From the cell containing the given text, extract its center point as [X, Y] coordinate. 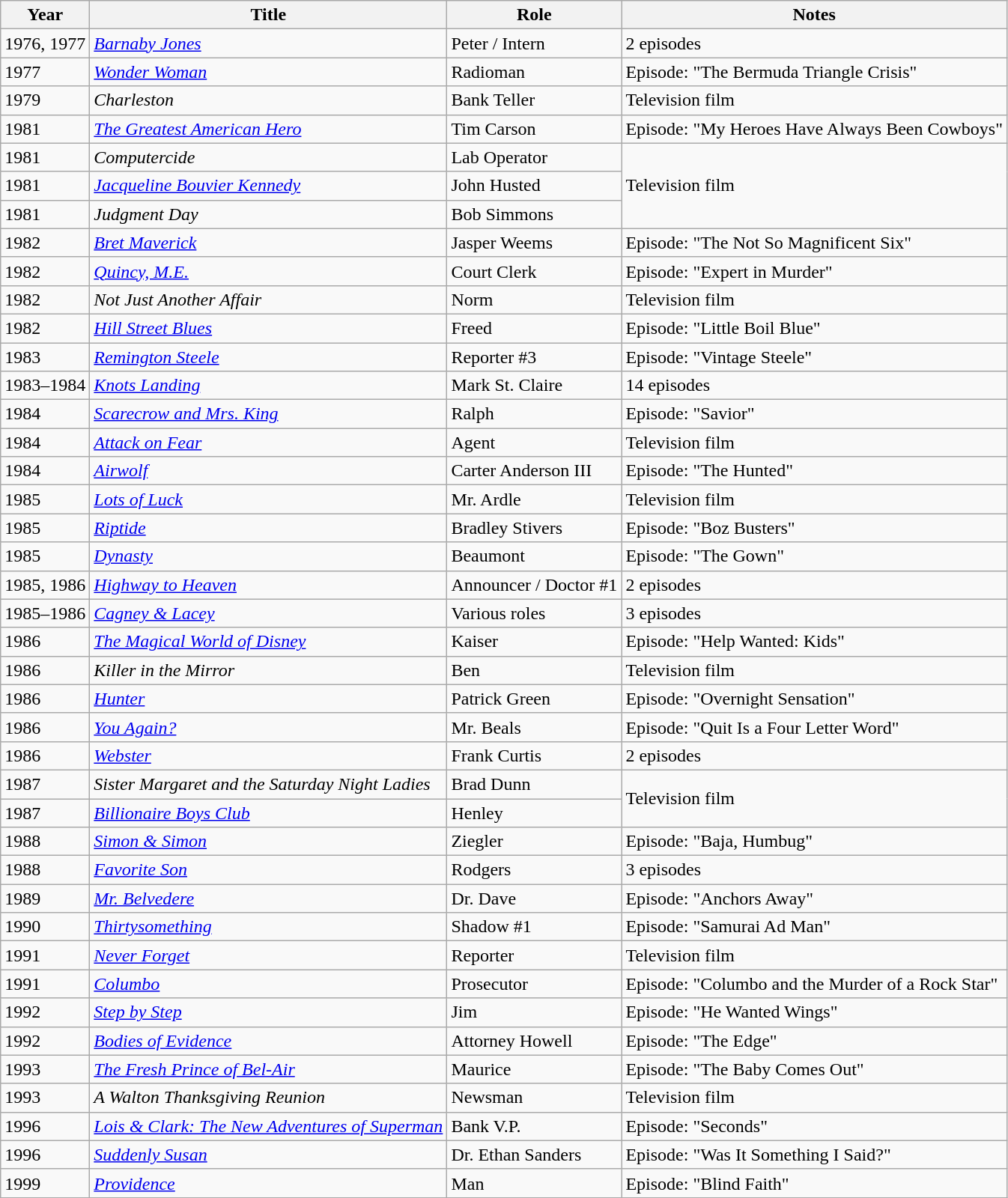
Jasper Weems [535, 243]
Lots of Luck [268, 499]
Riptide [268, 528]
Dynasty [268, 556]
John Husted [535, 186]
Scarecrow and Mrs. King [268, 414]
Episode: "Columbo and the Murder of a Rock Star" [815, 984]
Step by Step [268, 1012]
Episode: "Blind Faith" [815, 1183]
1985, 1986 [45, 585]
You Again? [268, 727]
Frank Curtis [535, 755]
Episode: "The Not So Magnificent Six" [815, 243]
Airwolf [268, 471]
Mr. Beals [535, 727]
Simon & Simon [268, 842]
1999 [45, 1183]
Norm [535, 299]
Hunter [268, 699]
Lois & Clark: The New Adventures of Superman [268, 1126]
Peter / Intern [535, 43]
Columbo [268, 984]
Sister Margaret and the Saturday Night Ladies [268, 784]
Mark St. Claire [535, 386]
Attorney Howell [535, 1041]
Kaiser [535, 642]
Various roles [535, 613]
Episode: "Anchors Away" [815, 898]
Mr. Belvedere [268, 898]
Charleston [268, 100]
Judgment Day [268, 214]
Wonder Woman [268, 72]
Highway to Heaven [268, 585]
Dr. Ethan Sanders [535, 1155]
Jim [535, 1012]
The Magical World of Disney [268, 642]
Bank V.P. [535, 1126]
Announcer / Doctor #1 [535, 585]
Webster [268, 755]
1983–1984 [45, 386]
1983 [45, 357]
Ben [535, 670]
Carter Anderson III [535, 471]
Beaumont [535, 556]
Episode: "Was It Something I Said?" [815, 1155]
Court Clerk [535, 271]
Episode: "The Bermuda Triangle Crisis" [815, 72]
Tim Carson [535, 129]
1976, 1977 [45, 43]
Episode: "He Wanted Wings" [815, 1012]
Title [268, 15]
Episode: "Baja, Humbug" [815, 842]
Episode: "The Baby Comes Out" [815, 1069]
Cagney & Lacey [268, 613]
Episode: "Overnight Sensation" [815, 699]
1977 [45, 72]
Patrick Green [535, 699]
Quincy, M.E. [268, 271]
Ziegler [535, 842]
Freed [535, 328]
Suddenly Susan [268, 1155]
Maurice [535, 1069]
Ralph [535, 414]
1979 [45, 100]
1985–1986 [45, 613]
A Walton Thanksgiving Reunion [268, 1098]
Role [535, 15]
The Greatest American Hero [268, 129]
Episode: "Boz Busters" [815, 528]
Bret Maverick [268, 243]
Favorite Son [268, 870]
Episode: "The Edge" [815, 1041]
Episode: "The Hunted" [815, 471]
Agent [535, 443]
Episode: "The Gown" [815, 556]
Bodies of Evidence [268, 1041]
Billionaire Boys Club [268, 812]
Radioman [535, 72]
Lab Operator [535, 157]
Killer in the Mirror [268, 670]
Computercide [268, 157]
Never Forget [268, 955]
Episode: "Help Wanted: Kids" [815, 642]
Reporter #3 [535, 357]
Henley [535, 812]
Shadow #1 [535, 927]
Man [535, 1183]
Rodgers [535, 870]
Providence [268, 1183]
Not Just Another Affair [268, 299]
Episode: "Quit Is a Four Letter Word" [815, 727]
Year [45, 15]
Knots Landing [268, 386]
Attack on Fear [268, 443]
Episode: "Vintage Steele" [815, 357]
Episode: "Samurai Ad Man" [815, 927]
1989 [45, 898]
Remington Steele [268, 357]
Episode: "Expert in Murder" [815, 271]
Notes [815, 15]
Episode: "Seconds" [815, 1126]
Reporter [535, 955]
Bank Teller [535, 100]
Jacqueline Bouvier Kennedy [268, 186]
The Fresh Prince of Bel-Air [268, 1069]
Brad Dunn [535, 784]
Dr. Dave [535, 898]
Episode: "Savior" [815, 414]
Bob Simmons [535, 214]
Thirtysomething [268, 927]
Hill Street Blues [268, 328]
Newsman [535, 1098]
1990 [45, 927]
Episode: "Little Boil Blue" [815, 328]
Bradley Stivers [535, 528]
Barnaby Jones [268, 43]
Mr. Ardle [535, 499]
14 episodes [815, 386]
Prosecutor [535, 984]
Episode: "My Heroes Have Always Been Cowboys" [815, 129]
